Provide the (X, Y) coordinate of the cell's center where the given text is located.  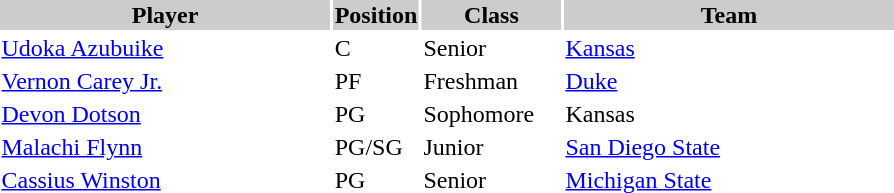
Duke (729, 81)
Devon Dotson (165, 114)
Udoka Azubuike (165, 48)
Class (492, 15)
Position (376, 15)
Senior (492, 48)
C (376, 48)
Freshman (492, 81)
San Diego State (729, 147)
Malachi Flynn (165, 147)
Sophomore (492, 114)
Vernon Carey Jr. (165, 81)
Team (729, 15)
PG/SG (376, 147)
PG (376, 114)
PF (376, 81)
Player (165, 15)
Junior (492, 147)
